Pinpoint the cell where the given text exists, returning its [X, Y] midpoint coordinate. 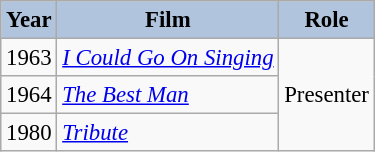
1964 [29, 95]
Film [168, 20]
Year [29, 20]
1963 [29, 58]
Presenter [326, 96]
The Best Man [168, 95]
Tribute [168, 133]
Role [326, 20]
1980 [29, 133]
I Could Go On Singing [168, 58]
